Provide the (x, y) coordinate of the cell's center where the given text is located.  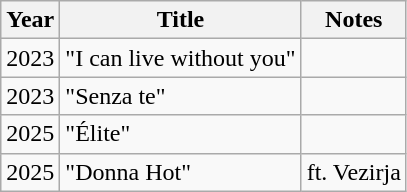
"Donna Hot" (180, 172)
Title (180, 20)
"Senza te" (180, 96)
"Élite" (180, 134)
Notes (354, 20)
"I can live without you" (180, 58)
Year (30, 20)
ft. Vezirja (354, 172)
